Capture the cell that displays the provided text and extract its (x, y) central coordinate. 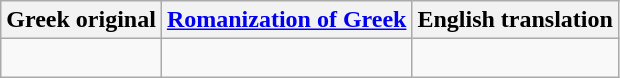
English translation (515, 20)
Romanization of Greek (286, 20)
Greek original (82, 20)
